Extract the (x, y) coordinate from the center of the cell holding the provided text.  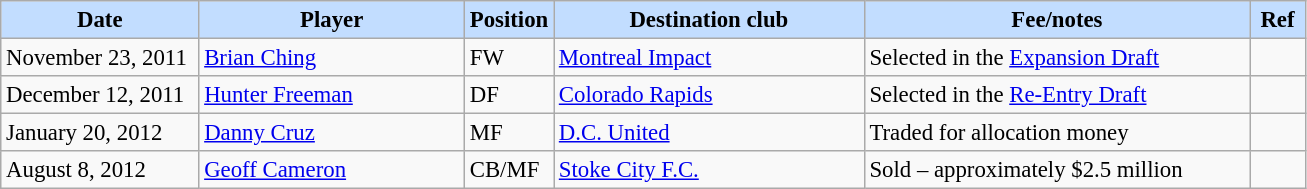
Danny Cruz (332, 133)
Geoff Cameron (332, 170)
D.C. United (710, 133)
August 8, 2012 (100, 170)
Selected in the Expansion Draft (1057, 58)
November 23, 2011 (100, 58)
Fee/notes (1057, 20)
Selected in the Re-Entry Draft (1057, 95)
Colorado Rapids (710, 95)
Date (100, 20)
December 12, 2011 (100, 95)
January 20, 2012 (100, 133)
Sold – approximately $2.5 million (1057, 170)
Position (508, 20)
Montreal Impact (710, 58)
Brian Ching (332, 58)
Traded for allocation money (1057, 133)
Ref (1278, 20)
Stoke City F.C. (710, 170)
Hunter Freeman (332, 95)
FW (508, 58)
Player (332, 20)
Destination club (710, 20)
DF (508, 95)
MF (508, 133)
CB/MF (508, 170)
